Provide the (x, y) coordinate of the cell's center where the given text is located.  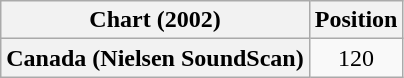
Position (356, 20)
120 (356, 58)
Canada (Nielsen SoundScan) (155, 58)
Chart (2002) (155, 20)
